Detect which cell encompasses the target text, then output its (x, y) center coordinate. 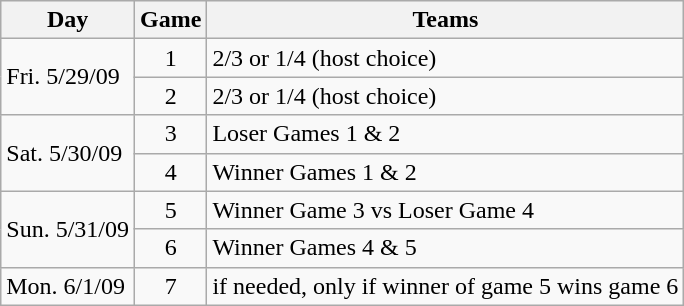
5 (171, 210)
Winner Games 1 & 2 (446, 172)
3 (171, 134)
Game (171, 20)
Sun. 5/31/09 (68, 229)
Winner Game 3 vs Loser Game 4 (446, 210)
Day (68, 20)
7 (171, 286)
Teams (446, 20)
Fri. 5/29/09 (68, 77)
Mon. 6/1/09 (68, 286)
4 (171, 172)
2 (171, 96)
1 (171, 58)
Loser Games 1 & 2 (446, 134)
Sat. 5/30/09 (68, 153)
Winner Games 4 & 5 (446, 248)
6 (171, 248)
if needed, only if winner of game 5 wins game 6 (446, 286)
